For the text-containing cell, return its midpoint in (x, y) coordinate format. 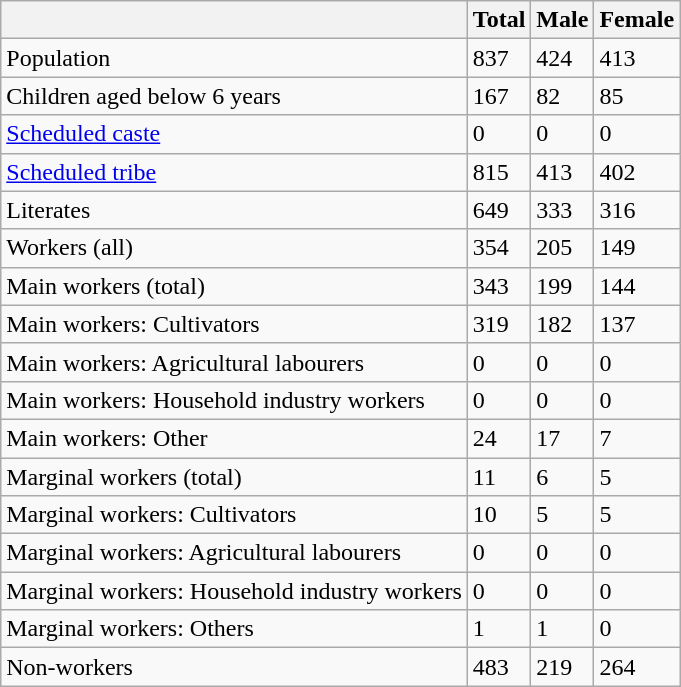
Main workers (total) (234, 286)
319 (499, 324)
149 (637, 248)
144 (637, 286)
137 (637, 324)
649 (499, 210)
Marginal workers: Household industry workers (234, 591)
Non-workers (234, 667)
205 (562, 248)
7 (637, 438)
354 (499, 248)
Marginal workers: Cultivators (234, 515)
837 (499, 58)
10 (499, 515)
82 (562, 96)
343 (499, 286)
Scheduled tribe (234, 172)
316 (637, 210)
Scheduled caste (234, 134)
182 (562, 324)
Main workers: Cultivators (234, 324)
Literates (234, 210)
815 (499, 172)
Total (499, 20)
Workers (all) (234, 248)
219 (562, 667)
402 (637, 172)
Marginal workers: Agricultural labourers (234, 553)
199 (562, 286)
Marginal workers (total) (234, 477)
24 (499, 438)
6 (562, 477)
85 (637, 96)
483 (499, 667)
Main workers: Agricultural labourers (234, 362)
Main workers: Household industry workers (234, 400)
264 (637, 667)
333 (562, 210)
Female (637, 20)
167 (499, 96)
Children aged below 6 years (234, 96)
424 (562, 58)
11 (499, 477)
Male (562, 20)
Population (234, 58)
Main workers: Other (234, 438)
Marginal workers: Others (234, 629)
17 (562, 438)
